Capture the cell that displays the provided text and extract its (x, y) central coordinate. 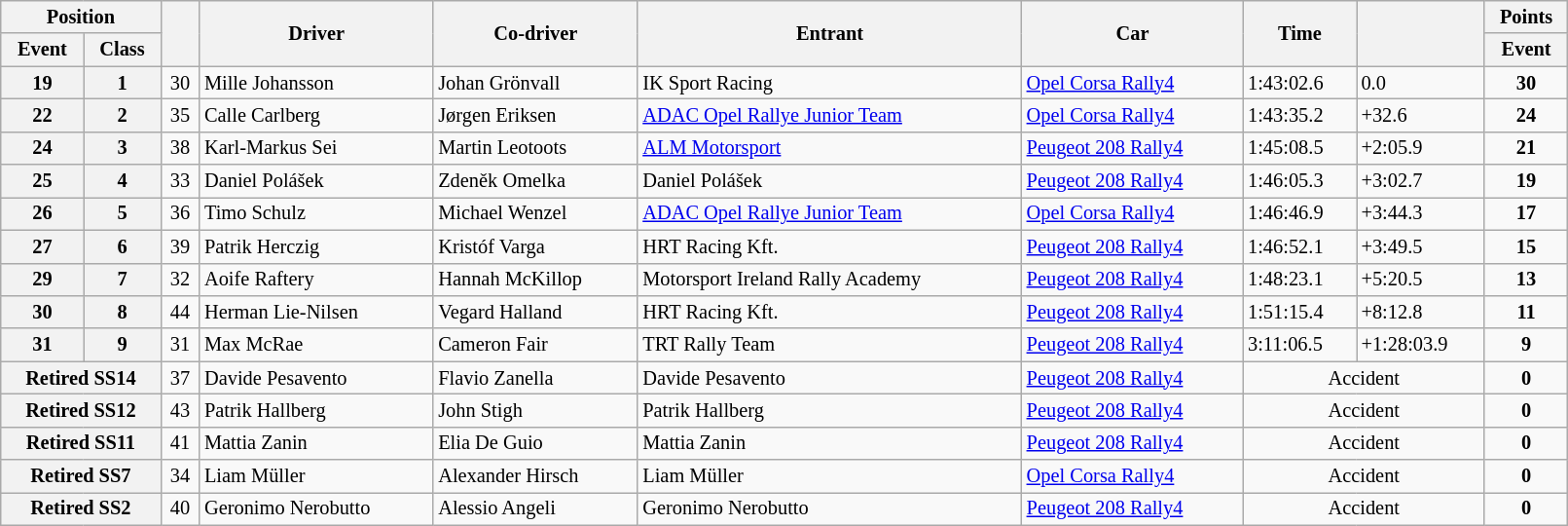
3 (123, 148)
+3:44.3 (1421, 213)
Entrant (829, 33)
Retired SS2 (81, 508)
Cameron Fair (535, 345)
Retired SS7 (81, 476)
15 (1526, 246)
Points (1526, 17)
0.0 (1421, 83)
Car (1133, 33)
6 (123, 246)
22 (43, 115)
44 (180, 312)
29 (43, 280)
7 (123, 280)
4 (123, 181)
2 (123, 115)
8 (123, 312)
34 (180, 476)
Retired SS14 (81, 378)
5 (123, 213)
Martin Leotoots (535, 148)
21 (1526, 148)
27 (43, 246)
17 (1526, 213)
ALM Motorsport (829, 148)
Vegard Halland (535, 312)
Jørgen Eriksen (535, 115)
38 (180, 148)
John Stigh (535, 410)
41 (180, 443)
Kristóf Varga (535, 246)
+32.6 (1421, 115)
+8:12.8 (1421, 312)
Class (123, 50)
Retired SS12 (81, 410)
TRT Rally Team (829, 345)
Alessio Angeli (535, 508)
43 (180, 410)
+1:28:03.9 (1421, 345)
13 (1526, 280)
+5:20.5 (1421, 280)
Johan Grönvall (535, 83)
35 (180, 115)
+3:02.7 (1421, 181)
11 (1526, 312)
+3:49.5 (1421, 246)
Motorsport Ireland Rally Academy (829, 280)
1 (123, 83)
Flavio Zanella (535, 378)
Patrik Herczig (316, 246)
1:46:46.9 (1299, 213)
Max McRae (316, 345)
32 (180, 280)
37 (180, 378)
1:46:05.3 (1299, 181)
25 (43, 181)
1:46:52.1 (1299, 246)
Mille Johansson (316, 83)
Retired SS11 (81, 443)
IK Sport Racing (829, 83)
1:45:08.5 (1299, 148)
1:51:15.4 (1299, 312)
Co-driver (535, 33)
40 (180, 508)
Calle Carlberg (316, 115)
Herman Lie-Nilsen (316, 312)
1:43:35.2 (1299, 115)
Aoife Raftery (316, 280)
Timo Schulz (316, 213)
Hannah McKillop (535, 280)
33 (180, 181)
39 (180, 246)
+2:05.9 (1421, 148)
36 (180, 213)
Elia De Guio (535, 443)
Karl-Markus Sei (316, 148)
Driver (316, 33)
1:43:02.6 (1299, 83)
Position (81, 17)
3:11:06.5 (1299, 345)
26 (43, 213)
Zdeněk Omelka (535, 181)
1:48:23.1 (1299, 280)
Time (1299, 33)
Michael Wenzel (535, 213)
Alexander Hirsch (535, 476)
